Return (x, y) of the center of cell containing provided text 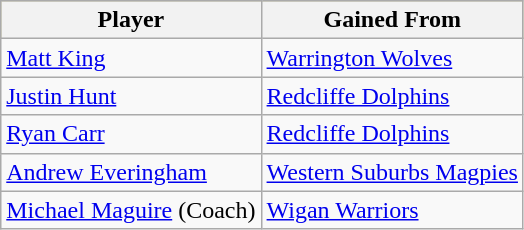
Michael Maguire (Coach) (131, 210)
Warrington Wolves (392, 58)
Justin Hunt (131, 96)
Gained From (392, 20)
Matt King (131, 58)
Wigan Warriors (392, 210)
Ryan Carr (131, 134)
Andrew Everingham (131, 172)
Player (131, 20)
Western Suburbs Magpies (392, 172)
